From the cell containing the given text, extract its center point as [x, y] coordinate. 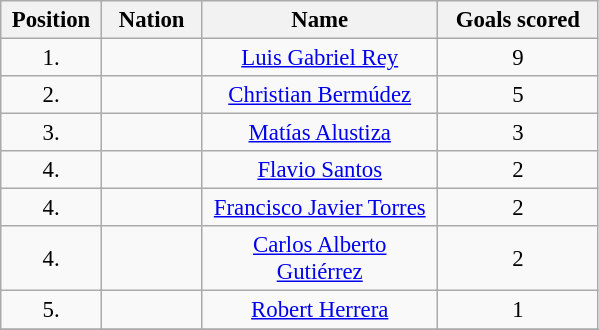
Flavio Santos [320, 170]
5 [518, 95]
Luis Gabriel Rey [320, 58]
Nation [152, 20]
3 [518, 133]
3. [52, 133]
9 [518, 58]
Name [320, 20]
1. [52, 58]
2. [52, 95]
Christian Bermúdez [320, 95]
Francisco Javier Torres [320, 208]
Carlos Alberto Gutiérrez [320, 258]
Goals scored [518, 20]
Robert Herrera [320, 310]
Position [52, 20]
1 [518, 310]
Matías Alustiza [320, 133]
5. [52, 310]
